For the text-containing cell, return its midpoint in [x, y] coordinate format. 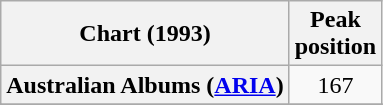
Australian Albums (ARIA) [145, 85]
Peakposition [335, 34]
167 [335, 85]
Chart (1993) [145, 34]
